Return (x, y) of the center of cell containing provided text 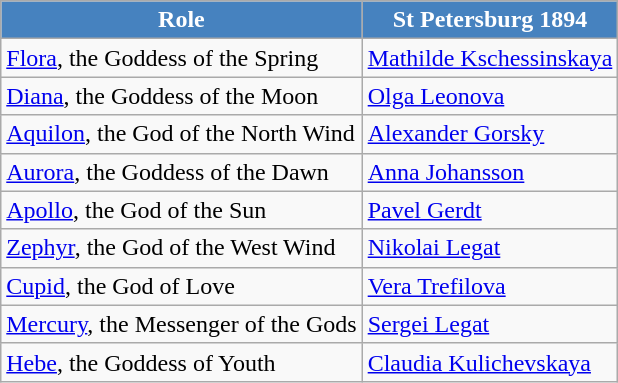
Aurora, the Goddess of the Dawn (182, 172)
Zephyr, the God of the West Wind (182, 248)
Mercury, the Messenger of the Gods (182, 324)
Claudia Kulichevskaya (490, 362)
Aquilon, the God of the North Wind (182, 134)
Cupid, the God of Love (182, 286)
St Petersburg 1894 (490, 20)
Pavel Gerdt (490, 210)
Nikolai Legat (490, 248)
Sergei Legat (490, 324)
Diana, the Goddess of the Moon (182, 96)
Olga Leonova (490, 96)
Mathilde Kschessinskaya (490, 58)
Alexander Gorsky (490, 134)
Anna Johansson (490, 172)
Role (182, 20)
Vera Trefilova (490, 286)
Flora, the Goddess of the Spring (182, 58)
Apollo, the God of the Sun (182, 210)
Hebe, the Goddess of Youth (182, 362)
